Search for the cell housing the specified text and yield its [x, y] center coordinate. 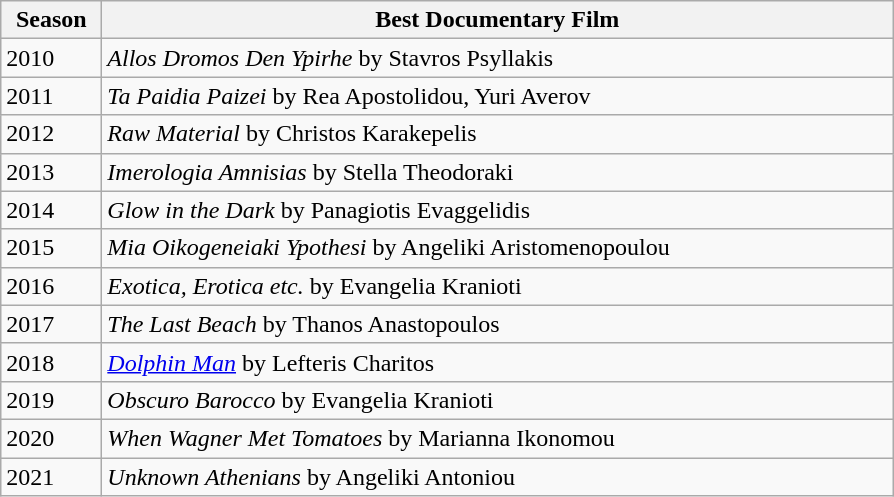
2021 [52, 477]
2020 [52, 438]
Season [52, 20]
Glow in the Dark by Panagiotis Evaggelidis [498, 210]
When Wagner Met Tomatoes by Marianna Ikonomou [498, 438]
2011 [52, 96]
Best Documentary Film [498, 20]
Allos Dromos Den Ypirhe by Stavros Psyllakis [498, 58]
2017 [52, 324]
Mia Oikogeneiaki Ypothesi by Angeliki Aristomenopoulou [498, 248]
2013 [52, 172]
Exotica, Erotica etc. by Evangelia Kranioti [498, 286]
2016 [52, 286]
The Last Beach by Thanos Anastopoulos [498, 324]
2010 [52, 58]
2015 [52, 248]
2019 [52, 400]
Obscuro Barocco by Evangelia Kranioti [498, 400]
2012 [52, 134]
2014 [52, 210]
Raw Material by Christos Karakepelis [498, 134]
Ta Paidia Paizei by Rea Apostolidou, Yuri Averov [498, 96]
Unknown Athenians by Angeliki Antoniou [498, 477]
2018 [52, 362]
Imerologia Amnisias by Stella Theodoraki [498, 172]
Dolphin Man by Lefteris Charitos [498, 362]
